Detect which cell encompasses the target text, then output its (x, y) center coordinate. 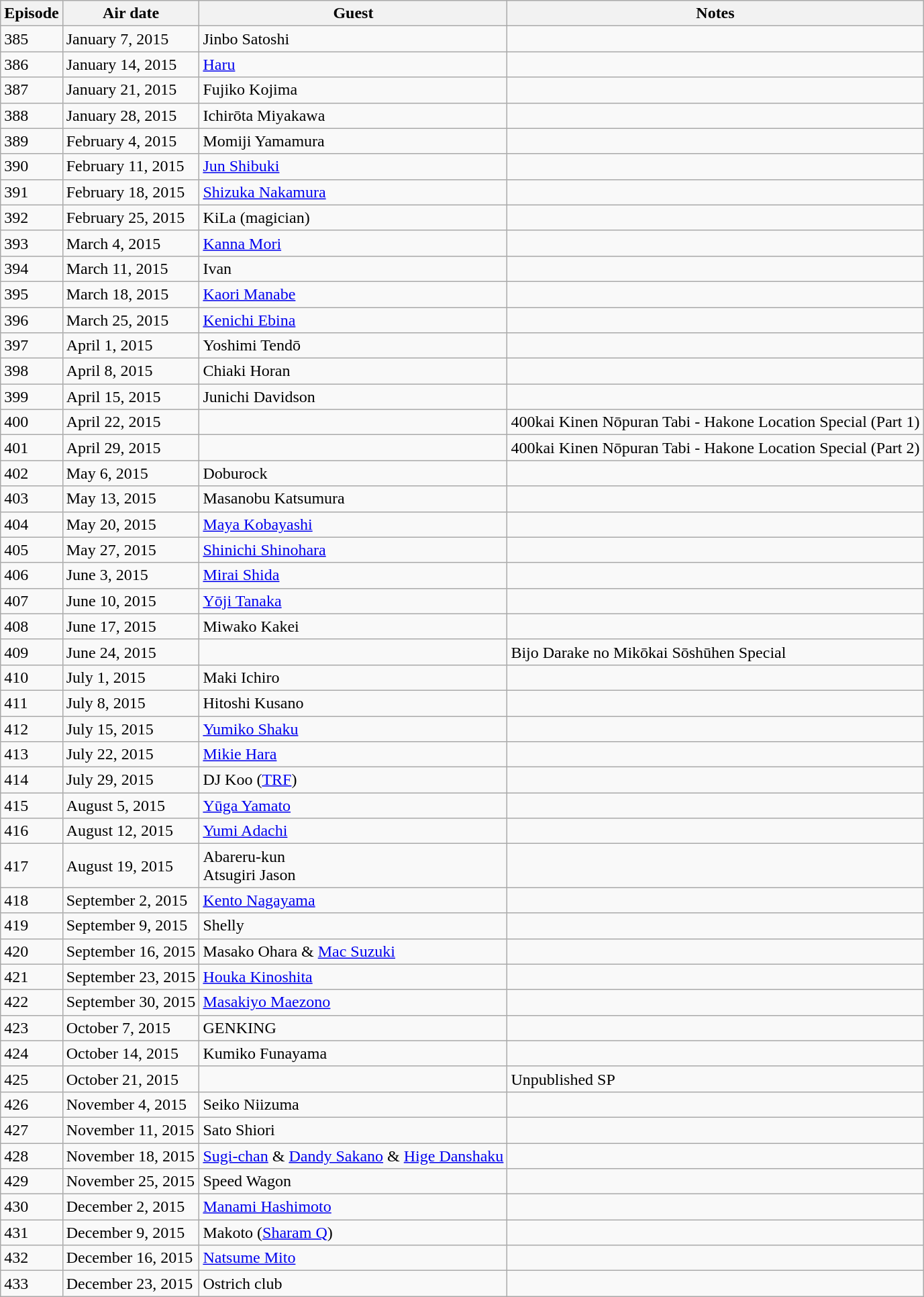
387 (32, 90)
Sugi-chan & Dandy Sakano & Hige Danshaku (353, 1155)
April 22, 2015 (131, 422)
410 (32, 677)
400kai Kinen Nōpuran Tabi - Hakone Location Special (Part 1) (715, 422)
Doburock (353, 473)
August 12, 2015 (131, 831)
Masakiyo Maezono (353, 1002)
Jun Shibuki (353, 166)
September 16, 2015 (131, 951)
414 (32, 780)
Yumiko Shaku (353, 728)
415 (32, 806)
June 10, 2015 (131, 601)
385 (32, 39)
Abareru-kunAtsugiri Jason (353, 866)
July 22, 2015 (131, 755)
397 (32, 346)
October 21, 2015 (131, 1079)
Natsume Mito (353, 1258)
April 15, 2015 (131, 397)
April 1, 2015 (131, 346)
Mirai Shida (353, 575)
April 8, 2015 (131, 371)
Chiaki Horan (353, 371)
429 (32, 1182)
399 (32, 397)
December 23, 2015 (131, 1284)
430 (32, 1207)
Yumi Adachi (353, 831)
417 (32, 866)
431 (32, 1233)
392 (32, 218)
August 19, 2015 (131, 866)
February 11, 2015 (131, 166)
Junichi Davidson (353, 397)
418 (32, 900)
Air date (131, 13)
Ichirōta Miyakawa (353, 115)
432 (32, 1258)
February 4, 2015 (131, 141)
Shinichi Shinohara (353, 550)
June 3, 2015 (131, 575)
427 (32, 1130)
Ivan (353, 269)
400 (32, 422)
424 (32, 1053)
Yōji Tanaka (353, 601)
426 (32, 1104)
405 (32, 550)
Maya Kobayashi (353, 524)
KiLa (magician) (353, 218)
Notes (715, 13)
409 (32, 652)
January 28, 2015 (131, 115)
Shizuka Nakamura (353, 192)
425 (32, 1079)
Guest (353, 13)
January 14, 2015 (131, 64)
July 1, 2015 (131, 677)
428 (32, 1155)
401 (32, 448)
May 20, 2015 (131, 524)
403 (32, 499)
398 (32, 371)
December 9, 2015 (131, 1233)
Mikie Hara (353, 755)
422 (32, 1002)
Kanna Mori (353, 243)
416 (32, 831)
March 25, 2015 (131, 320)
November 18, 2015 (131, 1155)
404 (32, 524)
433 (32, 1284)
386 (32, 64)
Kaori Manabe (353, 294)
406 (32, 575)
Sato Shiori (353, 1130)
Masako Ohara & Mac Suzuki (353, 951)
423 (32, 1028)
Kenichi Ebina (353, 320)
400kai Kinen Nōpuran Tabi - Hakone Location Special (Part 2) (715, 448)
413 (32, 755)
November 11, 2015 (131, 1130)
July 8, 2015 (131, 703)
391 (32, 192)
411 (32, 703)
May 6, 2015 (131, 473)
June 17, 2015 (131, 626)
Momiji Yamamura (353, 141)
Fujiko Kojima (353, 90)
July 15, 2015 (131, 728)
July 29, 2015 (131, 780)
Maki Ichiro (353, 677)
419 (32, 926)
September 9, 2015 (131, 926)
Houka Kinoshita (353, 977)
Masanobu Katsumura (353, 499)
389 (32, 141)
Ostrich club (353, 1284)
402 (32, 473)
388 (32, 115)
September 23, 2015 (131, 977)
Yūga Yamato (353, 806)
March 4, 2015 (131, 243)
September 2, 2015 (131, 900)
Manami Hashimoto (353, 1207)
March 18, 2015 (131, 294)
May 27, 2015 (131, 550)
December 2, 2015 (131, 1207)
September 30, 2015 (131, 1002)
GENKING (353, 1028)
Jinbo Satoshi (353, 39)
Yoshimi Tendō (353, 346)
396 (32, 320)
June 24, 2015 (131, 652)
394 (32, 269)
April 29, 2015 (131, 448)
393 (32, 243)
November 25, 2015 (131, 1182)
Hitoshi Kusano (353, 703)
February 25, 2015 (131, 218)
408 (32, 626)
Miwako Kakei (353, 626)
January 7, 2015 (131, 39)
October 14, 2015 (131, 1053)
DJ Koo (TRF) (353, 780)
May 13, 2015 (131, 499)
407 (32, 601)
Haru (353, 64)
March 11, 2015 (131, 269)
August 5, 2015 (131, 806)
Kento Nagayama (353, 900)
420 (32, 951)
January 21, 2015 (131, 90)
395 (32, 294)
February 18, 2015 (131, 192)
November 4, 2015 (131, 1104)
Seiko Niizuma (353, 1104)
Speed Wagon (353, 1182)
Unpublished SP (715, 1079)
421 (32, 977)
412 (32, 728)
Kumiko Funayama (353, 1053)
Episode (32, 13)
Makoto (Sharam Q) (353, 1233)
October 7, 2015 (131, 1028)
December 16, 2015 (131, 1258)
Shelly (353, 926)
Bijo Darake no Mikōkai Sōshūhen Special (715, 652)
390 (32, 166)
